Return (x, y) of the center of cell containing provided text 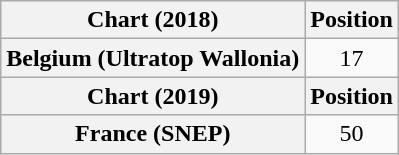
50 (352, 134)
Chart (2019) (153, 96)
Belgium (Ultratop Wallonia) (153, 58)
France (SNEP) (153, 134)
Chart (2018) (153, 20)
17 (352, 58)
